Identify which cell holds the provided text, then report its (x, y) central coordinate. 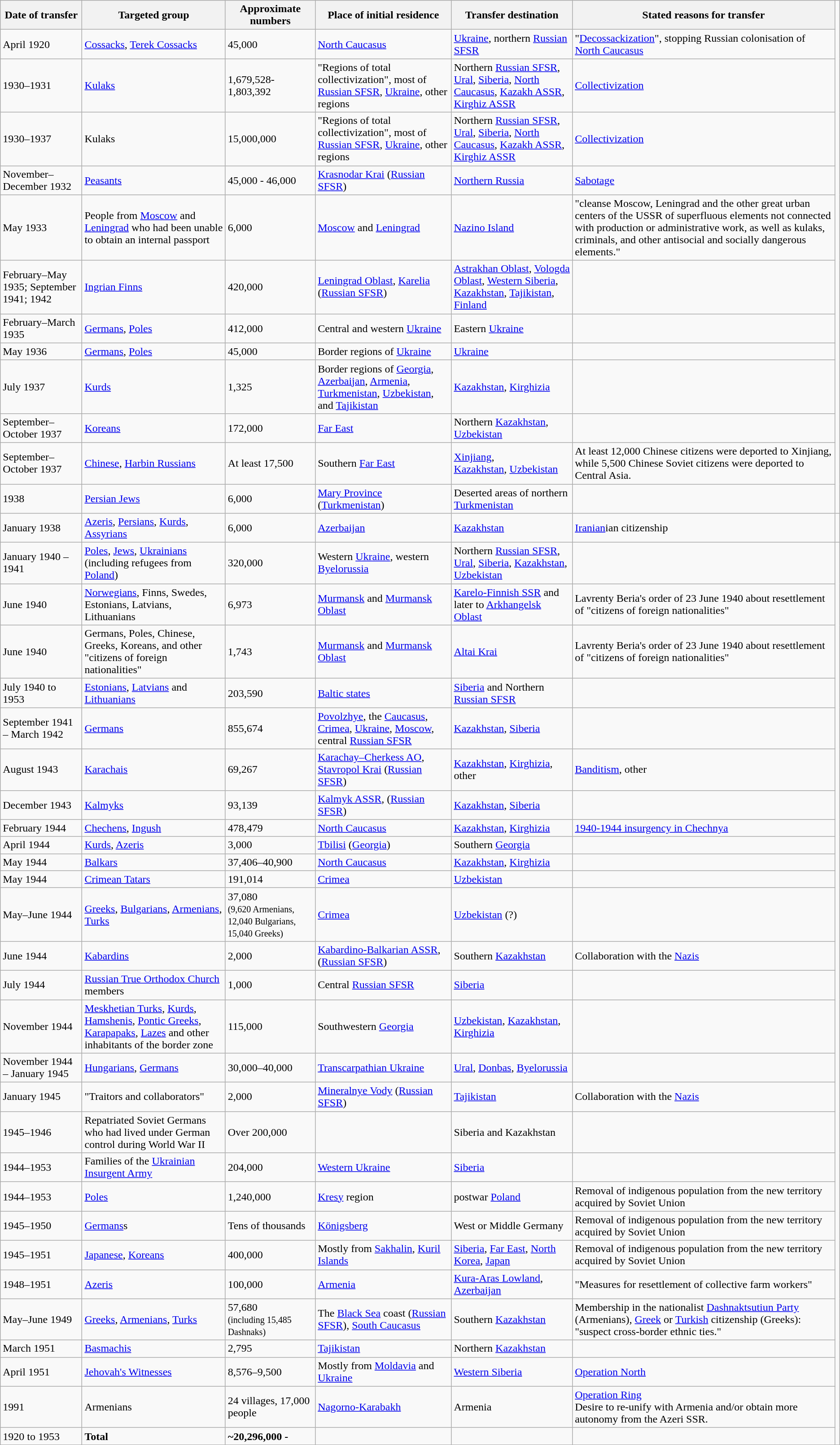
Kura-Aras Lowland, Azerbaijan (512, 1284)
January 1938 (41, 528)
2,795 (270, 1349)
June 1944 (41, 956)
Jehovah's Witnesses (153, 1371)
Ukraine (512, 351)
Ural, Donbas, Byelorussia (512, 1068)
Siberia and Northern Russian SFSR (512, 693)
Azeris (153, 1284)
3,000 (270, 845)
37,080(9,620 Armenians, 12,040 Bulgarians, 15,040 Greeks) (270, 915)
January 1945 (41, 1097)
69,267 (270, 770)
Northern Kazakhstan (512, 1349)
Kresy region (383, 1196)
Northern Russia (512, 180)
Iranianian citizenship (704, 528)
204,000 (270, 1168)
1,325 (270, 387)
Eastern Ukraine (512, 328)
May–June 1944 (41, 915)
February–March 1935 (41, 328)
August 1943 (41, 770)
191,014 (270, 879)
Place of initial residence (383, 15)
Japanese, Koreans (153, 1255)
Basmachis (153, 1349)
Greeks, Armenians, Turks (153, 1319)
1920 to 1953 (41, 1436)
Western Ukraine (383, 1168)
Crimean Tatars (153, 879)
15,000,000 (270, 139)
Povolzhye, the Caucasus, Crimea, Ukraine, Moscow, central Russian SFSR (383, 728)
1938 (41, 498)
Border regions of Ukraine (383, 351)
Königsberg (383, 1226)
November–December 1932 (41, 180)
Kabardins (153, 956)
Karelo-Finnish SSR and later to Arkhangelsk Oblast (512, 604)
Peasants (153, 180)
1945–1950 (41, 1226)
1930–1931 (41, 85)
Meskhetian Turks, Kurds, Hamshenis, Pontic Greeks, Karapapaks, Lazes and other inhabitants of the border zone (153, 1027)
Ukraine, northern Russian SFSR (512, 44)
Chinese, Harbin Russians (153, 463)
1940-1944 insurgency in Chechnya (704, 828)
Cossacks, Terek Cossacks (153, 44)
Greeks, Bulgarians, Armenians, Turks (153, 915)
February 1944 (41, 828)
Operation RingDesire to re-unify with Armenia and/or obtain more autonomy from the Azeri SSR. (704, 1407)
February–May 1935; September 1941; 1942 (41, 287)
Karachay–Cherkess AO, Stavropol Krai (Russian SFSR) (383, 770)
Mostly from Sakhalin, Kuril Islands (383, 1255)
1945–1946 (41, 1132)
Azeris, Persians, Kurds, Assyrians (153, 528)
Date of transfer (41, 15)
Central Russian SFSR (383, 985)
March 1951 (41, 1349)
Estonians, Latvians and Lithuanians (153, 693)
Ingrian Finns (153, 287)
West or Middle Germany (512, 1226)
The Black Sea coast (Russian SFSR), South Caucasus (383, 1319)
January 1940 – 1941 (41, 563)
203,590 (270, 693)
Baltic states (383, 693)
May 1933 (41, 228)
Stated reasons for transfer (704, 15)
Russian True Orthodox Church members (153, 985)
Deserted areas of northern Turkmenistan (512, 498)
At least 12,000 Chinese citizens were deported to Xinjiang, while 5,500 Chinese Soviet citizens were deported to Central Asia. (704, 463)
Sabotage (704, 180)
37,406–40,900 (270, 862)
July 1944 (41, 985)
1991 (41, 1407)
400,000 (270, 1255)
Altai Krai (512, 652)
Siberia, Far East, North Korea, Japan (512, 1255)
Mostly from Moldavia and Ukraine (383, 1371)
Uzbekistan, Kazakhstan, Kirghizia (512, 1027)
1930–1937 (41, 139)
1,743 (270, 652)
People from Moscow and Leningrad who had been unable to obtain an internal passport (153, 228)
Chechens, Ingush (153, 828)
Kabardino-Balkarian ASSR, (Russian SFSR) (383, 956)
December 1943 (41, 805)
Leningrad Oblast, Karelia (Russian SFSR) (383, 287)
Mineralnye Vody (Russian SFSR) (383, 1097)
Operation North (704, 1371)
"Decossackization", stopping Russian colonisation of North Caucasus (704, 44)
Western Ukraine, western Byelorussia (383, 563)
Tens of thousands (270, 1226)
Central and western Ukraine (383, 328)
Uzbekistan (512, 879)
Tbilisi (Georgia) (383, 845)
Membership in the nationalist Dashnaktsutiun Party (Armenians), Greek or Turkish citizenship (Greeks): "suspect cross-border ethnic ties." (704, 1319)
320,000 (270, 563)
1,679,528- 1,803,392 (270, 85)
September 1941 – March 1942 (41, 728)
57,680(including 15,485 Dashnaks) (270, 1319)
"Traitors and collaborators" (153, 1097)
Banditism, other (704, 770)
Transfer destination (512, 15)
Uzbekistan (?) (512, 915)
April 1944 (41, 845)
1,000 (270, 985)
Repatriated Soviet Germans who had lived under German control during World War II (153, 1132)
Krasnodar Krai (Russian SFSR) (383, 180)
24 villages, 17,000 people (270, 1407)
100,000 (270, 1284)
45,000 - 46,000 (270, 180)
478,479 (270, 828)
Approximate numbers (270, 15)
Southwestern Georgia (383, 1027)
412,000 (270, 328)
Over 200,000 (270, 1132)
6,973 (270, 604)
May–June 1949 (41, 1319)
Western Siberia (512, 1371)
115,000 (270, 1027)
Poles (153, 1196)
Astrakhan Oblast, Vologda Oblast, Western Siberia, Kazakhstan, Tajikistan, Finland (512, 287)
May 1936 (41, 351)
Germanss (153, 1226)
~20,296,000 - (270, 1436)
Targeted group (153, 15)
93,139 (270, 805)
Siberia and Kazakhstan (512, 1132)
Nagorno-Karabakh (383, 1407)
Moscow and Leningrad (383, 228)
420,000 (270, 287)
November 1944 – January 1945 (41, 1068)
Southern Far East (383, 463)
Total (153, 1436)
Azerbaijan (383, 528)
Norwegians, Finns, Swedes, Estonians, Latvians, Lithuanians (153, 604)
April 1951 (41, 1371)
Xinjiang,Kazakhstan, Uzbekistan (512, 463)
Border regions of Georgia, Azerbaijan, Armenia, Turkmenistan, Uzbekistan, and Tajikistan (383, 387)
Northern Kazakhstan, Uzbekistan (512, 428)
855,674 (270, 728)
1948–1951 (41, 1284)
Karachais (153, 770)
postwar Poland (512, 1196)
Hungarians, Germans (153, 1068)
Persian Jews (153, 498)
Germans, Poles, Chinese, Greeks, Koreans, and other "citizens of foreign nationalities" (153, 652)
Families of the Ukrainian Insurgent Army (153, 1168)
Balkars (153, 862)
Kalmyk ASSR, (Russian SFSR) (383, 805)
November 1944 (41, 1027)
Nazino Island (512, 228)
Transcarpathian Ukraine (383, 1068)
Koreans (153, 428)
Northern Russian SFSR, Ural, Siberia, Kazakhstan, Uzbekistan (512, 563)
July 1940 to 1953 (41, 693)
Poles, Jews, Ukrainians (including refugees from Poland) (153, 563)
Kalmyks (153, 805)
Kazakhstan, Kirghizia, other (512, 770)
172,000 (270, 428)
Kurds, Azeris (153, 845)
At least 17,500 (270, 463)
"Measures for resettlement of collective farm workers" (704, 1284)
Mary Province (Turkmenistan) (383, 498)
April 1920 (41, 44)
1945–1951 (41, 1255)
July 1937 (41, 387)
Kurds (153, 387)
Far East (383, 428)
Armenians (153, 1407)
Germans (153, 728)
1,240,000 (270, 1196)
Southern Georgia (512, 845)
8,576–9,500 (270, 1371)
30,000–40,000 (270, 1068)
Kazakhstan (512, 528)
